Extract the [x, y] coordinate from the center of the cell holding the provided text.  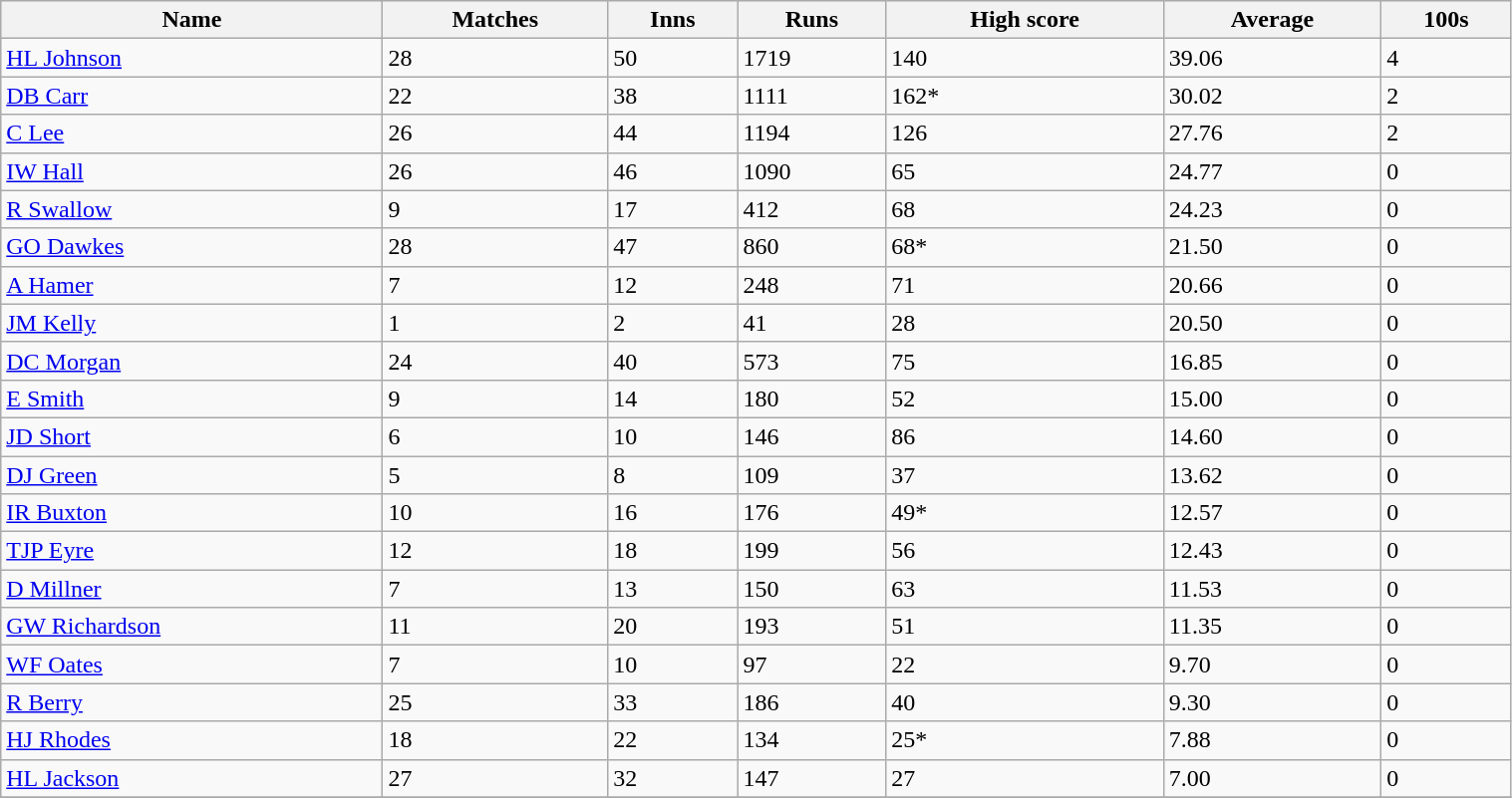
56 [1025, 551]
52 [1025, 399]
25* [1025, 740]
DJ Green [191, 475]
86 [1025, 436]
High score [1025, 20]
100s [1446, 20]
147 [811, 778]
573 [811, 361]
1090 [811, 171]
17 [673, 209]
39.06 [1272, 58]
860 [811, 247]
176 [811, 513]
199 [811, 551]
1111 [811, 96]
75 [1025, 361]
24.23 [1272, 209]
44 [673, 133]
WF Oates [191, 665]
11.53 [1272, 589]
140 [1025, 58]
7.00 [1272, 778]
38 [673, 96]
97 [811, 665]
GO Dawkes [191, 247]
193 [811, 627]
65 [1025, 171]
R Berry [191, 702]
50 [673, 58]
16 [673, 513]
IR Buxton [191, 513]
186 [811, 702]
HL Johnson [191, 58]
68 [1025, 209]
412 [811, 209]
33 [673, 702]
GW Richardson [191, 627]
D Millner [191, 589]
IW Hall [191, 171]
32 [673, 778]
15.00 [1272, 399]
JM Kelly [191, 323]
Average [1272, 20]
11 [495, 627]
Matches [495, 20]
49* [1025, 513]
11.35 [1272, 627]
DC Morgan [191, 361]
71 [1025, 285]
1 [495, 323]
A Hamer [191, 285]
162* [1025, 96]
12.43 [1272, 551]
4 [1446, 58]
20 [673, 627]
JD Short [191, 436]
27.76 [1272, 133]
24.77 [1272, 171]
180 [811, 399]
13 [673, 589]
1194 [811, 133]
9.30 [1272, 702]
E Smith [191, 399]
6 [495, 436]
24 [495, 361]
Name [191, 20]
Runs [811, 20]
R Swallow [191, 209]
51 [1025, 627]
13.62 [1272, 475]
37 [1025, 475]
146 [811, 436]
12.57 [1272, 513]
248 [811, 285]
14 [673, 399]
47 [673, 247]
21.50 [1272, 247]
14.60 [1272, 436]
Inns [673, 20]
5 [495, 475]
HL Jackson [191, 778]
134 [811, 740]
30.02 [1272, 96]
68* [1025, 247]
8 [673, 475]
46 [673, 171]
1719 [811, 58]
HJ Rhodes [191, 740]
9.70 [1272, 665]
109 [811, 475]
7.88 [1272, 740]
TJP Eyre [191, 551]
63 [1025, 589]
150 [811, 589]
20.66 [1272, 285]
41 [811, 323]
20.50 [1272, 323]
126 [1025, 133]
C Lee [191, 133]
25 [495, 702]
DB Carr [191, 96]
16.85 [1272, 361]
